Detect which cell encompasses the target text, then output its (X, Y) center coordinate. 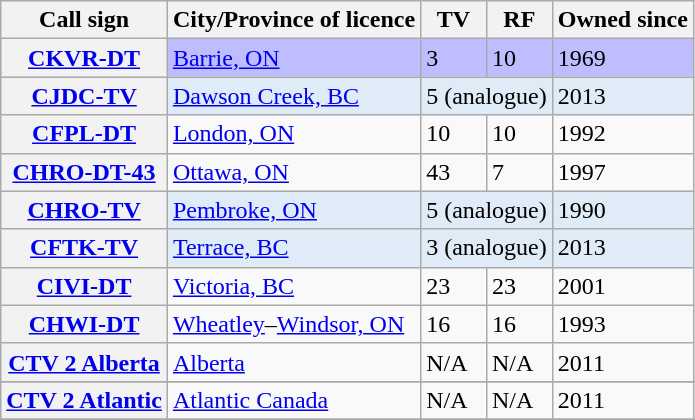
CKVR-DT (84, 58)
Call sign (84, 20)
Alberta (294, 362)
London, ON (294, 134)
CTV 2 Atlantic (84, 400)
1992 (622, 134)
Terrace, BC (294, 248)
Owned since (622, 20)
Pembroke, ON (294, 210)
CTV 2 Alberta (84, 362)
7 (519, 172)
Atlantic Canada (294, 400)
Dawson Creek, BC (294, 96)
CHRO-DT-43 (84, 172)
Ottawa, ON (294, 172)
CFPL-DT (84, 134)
CFTK-TV (84, 248)
CJDC-TV (84, 96)
1969 (622, 58)
CHWI-DT (84, 324)
RF (519, 20)
43 (454, 172)
City/Province of licence (294, 20)
TV (454, 20)
3 (analogue) (487, 248)
Wheatley–Windsor, ON (294, 324)
1990 (622, 210)
Victoria, BC (294, 286)
2001 (622, 286)
3 (454, 58)
1997 (622, 172)
Barrie, ON (294, 58)
CHRO-TV (84, 210)
1993 (622, 324)
CIVI-DT (84, 286)
